Determine the (x, y) coordinate at the center of the cell enclosing the given text.  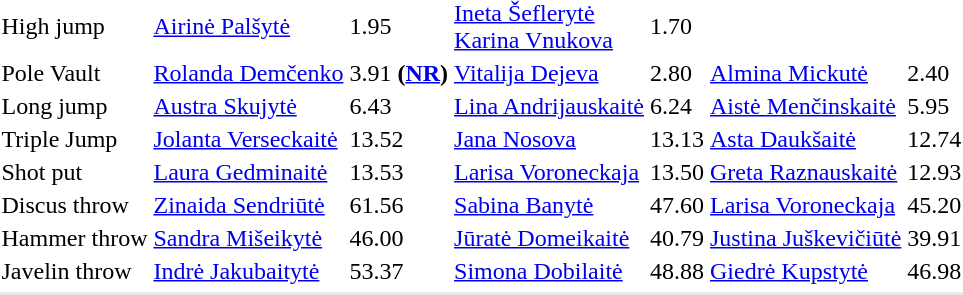
2.40 (934, 73)
Long jump (74, 106)
48.88 (678, 271)
12.93 (934, 172)
Jana Nosova (550, 139)
Simona Dobilaitė (550, 271)
13.53 (399, 172)
Asta Daukšaitė (806, 139)
Laura Gedminaitė (248, 172)
39.91 (934, 238)
46.00 (399, 238)
6.24 (678, 106)
Jūratė Domeikaitė (550, 238)
47.60 (678, 205)
Discus throw (74, 205)
2.80 (678, 73)
Giedrė Kupstytė (806, 271)
Almina Mickutė (806, 73)
45.20 (934, 205)
Austra Skujytė (248, 106)
Triple Jump (74, 139)
Lina Andrijauskaitė (550, 106)
Shot put (74, 172)
Javelin throw (74, 271)
5.95 (934, 106)
46.98 (934, 271)
Sabina Banytė (550, 205)
Sandra Mišeikytė (248, 238)
61.56 (399, 205)
Rolanda Demčenko (248, 73)
Vitalija Dejeva (550, 73)
13.50 (678, 172)
12.74 (934, 139)
Justina Juškevičiūtė (806, 238)
Hammer throw (74, 238)
Zinaida Sendriūtė (248, 205)
Aistė Menčinskaitė (806, 106)
3.91 (NR) (399, 73)
13.52 (399, 139)
Pole Vault (74, 73)
Greta Raznauskaitė (806, 172)
6.43 (399, 106)
Indrė Jakubaitytė (248, 271)
40.79 (678, 238)
13.13 (678, 139)
Jolanta Verseckaitė (248, 139)
53.37 (399, 271)
